Pinpoint the cell where the given text exists, returning its (X, Y) midpoint coordinate. 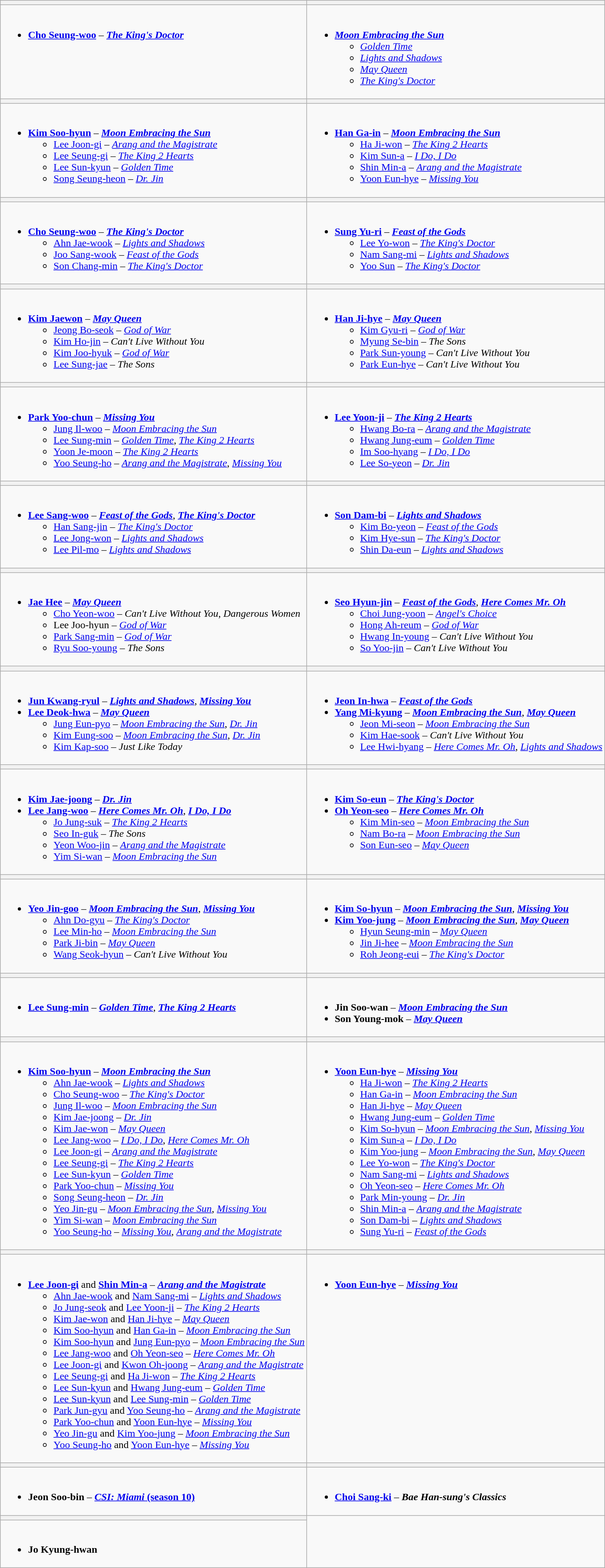
Jeon Soo-bin – CSI: Miami (season 10) (154, 1491)
Lee Sang-woo – Feast of the Gods, The King's DoctorHan Sang-jin – The King's DoctorLee Jong-won – Lights and ShadowsLee Pil-mo – Lights and Shadows (154, 526)
Son Dam-bi – Lights and ShadowsKim Bo-yeon – Feast of the GodsKim Hye-sun – The King's DoctorShin Da-eun – Lights and Shadows (456, 526)
Moon Embracing the SunGolden TimeLights and ShadowsMay QueenThe King's Doctor (456, 52)
Jin Soo-wan – Moon Embracing the SunSon Young-mok – May Queen (456, 1007)
Jae Hee – May QueenCho Yeon-woo – Can't Live Without You, Dangerous WomenLee Joo-hyun – God of WarPark Sang-min – God of WarRyu Soo-young – The Sons (154, 620)
Han Ji-hye – May QueenKim Gyu-ri – God of WarMyung Se-bin – The SonsPark Sun-young – Can't Live Without YouPark Eun-hye – Can't Live Without You (456, 336)
Choi Sang-ki – Bae Han-sung's Classics (456, 1491)
Sung Yu-ri – Feast of the GodsLee Yo-won – The King's DoctorNam Sang-mi – Lights and ShadowsYoo Sun – The King's Doctor (456, 243)
Yoon Eun-hye – Missing You (456, 1358)
Kim Jaewon – May QueenJeong Bo-seok – God of WarKim Ho-jin – Can't Live Without YouKim Joo-hyuk – God of WarLee Sung-jae – The Sons (154, 336)
Cho Seung-woo – The King's DoctorAhn Jae-wook – Lights and ShadowsJoo Sang-wook – Feast of the GodsSon Chang-min – The King's Doctor (154, 243)
Han Ga-in – Moon Embracing the SunHa Ji-won – The King 2 HeartsKim Sun-a – I Do, I DoShin Min-a – Arang and the MagistrateYoon Eun-hye – Missing You (456, 150)
Cho Seung-woo – The King's Doctor (154, 52)
Lee Yoon-ji – The King 2 HeartsHwang Bo-ra – Arang and the MagistrateHwang Jung-eum – Golden TimeIm Soo-hyang – I Do, I DoLee So-yeon – Dr. Jin (456, 434)
Jo Kyung-hwan (154, 1544)
Lee Sung-min – Golden Time, The King 2 Hearts (154, 1007)
